Detect which cell encompasses the target text, then output its (x, y) center coordinate. 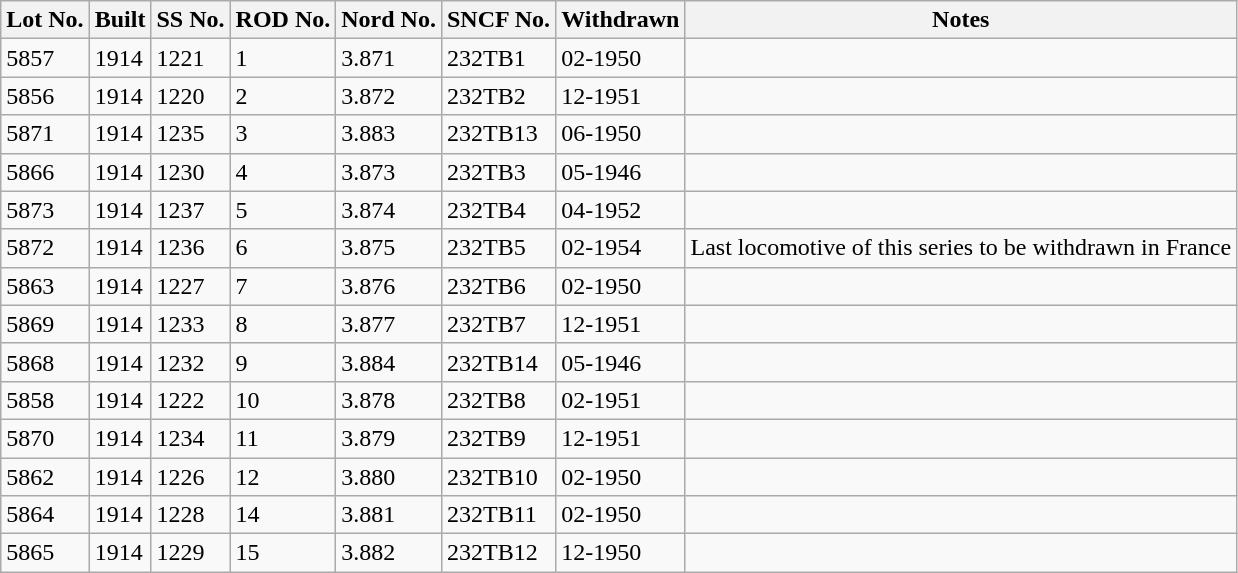
3.871 (389, 58)
232TB7 (498, 324)
02-1951 (620, 400)
3.874 (389, 210)
5857 (45, 58)
5865 (45, 553)
02-1954 (620, 248)
04-1952 (620, 210)
3.878 (389, 400)
5864 (45, 515)
1226 (190, 477)
5858 (45, 400)
06-1950 (620, 134)
12 (283, 477)
232TB2 (498, 96)
3.881 (389, 515)
232TB4 (498, 210)
232TB14 (498, 362)
ROD No. (283, 20)
232TB11 (498, 515)
6 (283, 248)
5856 (45, 96)
1229 (190, 553)
3.876 (389, 286)
5866 (45, 172)
9 (283, 362)
232TB8 (498, 400)
1232 (190, 362)
5872 (45, 248)
232TB5 (498, 248)
10 (283, 400)
1228 (190, 515)
1233 (190, 324)
3.883 (389, 134)
3.882 (389, 553)
232TB1 (498, 58)
8 (283, 324)
Last locomotive of this series to be withdrawn in France (961, 248)
Nord No. (389, 20)
3.875 (389, 248)
232TB6 (498, 286)
3.884 (389, 362)
232TB12 (498, 553)
1222 (190, 400)
4 (283, 172)
5870 (45, 438)
1221 (190, 58)
5868 (45, 362)
1230 (190, 172)
5873 (45, 210)
3.872 (389, 96)
5862 (45, 477)
5871 (45, 134)
2 (283, 96)
5 (283, 210)
Lot No. (45, 20)
3.879 (389, 438)
232TB10 (498, 477)
3.877 (389, 324)
SNCF No. (498, 20)
15 (283, 553)
Built (120, 20)
1234 (190, 438)
1237 (190, 210)
7 (283, 286)
Withdrawn (620, 20)
232TB3 (498, 172)
14 (283, 515)
11 (283, 438)
1220 (190, 96)
12-1950 (620, 553)
SS No. (190, 20)
1227 (190, 286)
3.873 (389, 172)
1235 (190, 134)
5863 (45, 286)
3.880 (389, 477)
Notes (961, 20)
3 (283, 134)
232TB13 (498, 134)
5869 (45, 324)
1 (283, 58)
1236 (190, 248)
232TB9 (498, 438)
